Scan for the cell matching the given text and deliver its (x, y) coordinate at center. 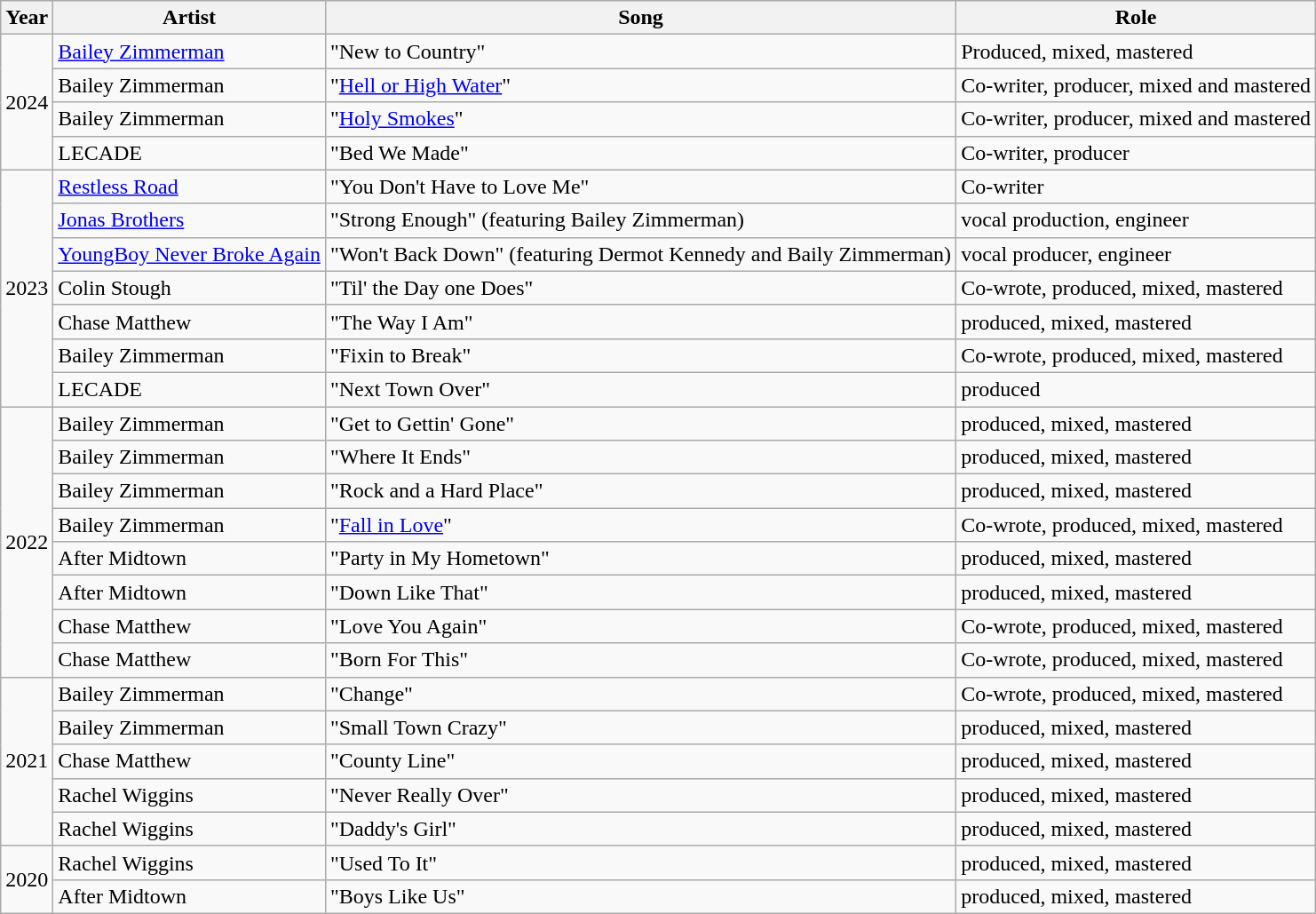
"Fixin to Break" (640, 355)
"Daddy's Girl" (640, 829)
vocal producer, engineer (1137, 254)
2021 (27, 761)
"Boys Like Us" (640, 896)
"Never Really Over" (640, 795)
"Used To It" (640, 862)
Song (640, 18)
vocal production, engineer (1137, 220)
"Where It Ends" (640, 457)
"Fall in Love" (640, 525)
Jonas Brothers (190, 220)
"Strong Enough" (featuring Bailey Zimmerman) (640, 220)
"Down Like That" (640, 592)
"The Way I Am" (640, 322)
"Next Town Over" (640, 389)
"Bed We Made" (640, 153)
Co-writer, producer (1137, 153)
"Won't Back Down" (featuring Dermot Kennedy and Baily Zimmerman) (640, 254)
"Small Town Crazy" (640, 727)
"Holy Smokes" (640, 119)
"County Line" (640, 761)
Restless Road (190, 187)
2023 (27, 288)
"Til' the Day one Does" (640, 288)
"Rock and a Hard Place" (640, 491)
Colin Stough (190, 288)
"Party in My Hometown" (640, 559)
2022 (27, 542)
Produced, mixed, mastered (1137, 52)
2024 (27, 102)
2020 (27, 879)
"Change" (640, 694)
Artist (190, 18)
Year (27, 18)
"Hell or High Water" (640, 85)
"Love You Again" (640, 626)
"Get to Gettin' Gone" (640, 424)
"You Don't Have to Love Me" (640, 187)
"Born For This" (640, 660)
Co-writer (1137, 187)
produced (1137, 389)
Role (1137, 18)
"New to Country" (640, 52)
YoungBoy Never Broke Again (190, 254)
